Capture the cell that displays the provided text and extract its (x, y) central coordinate. 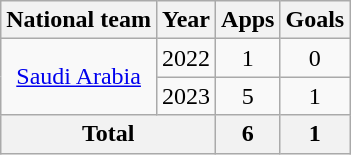
5 (248, 96)
Year (186, 20)
6 (248, 134)
Total (108, 134)
Saudi Arabia (79, 77)
0 (315, 58)
National team (79, 20)
Apps (248, 20)
Goals (315, 20)
2022 (186, 58)
2023 (186, 96)
